Return the (x, y) coordinate for the center point of the cell that contains the specified text.  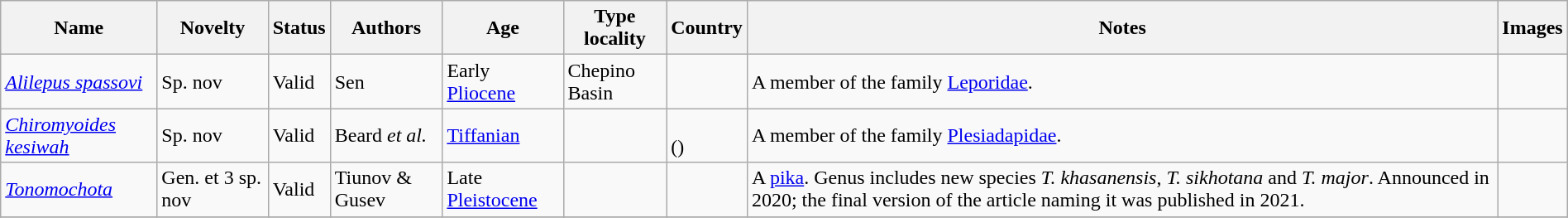
Type locality (615, 28)
Chepino Basin (615, 81)
Gen. et 3 sp. nov (213, 189)
Novelty (213, 28)
Tonomochota (79, 189)
Status (299, 28)
Sen (386, 81)
Country (707, 28)
Notes (1121, 28)
Chiromyoides kesiwah (79, 136)
Early Pliocene (503, 81)
Authors (386, 28)
Name (79, 28)
Age (503, 28)
Tiffanian (503, 136)
Images (1532, 28)
Beard et al. (386, 136)
A member of the family Plesiadapidae. (1121, 136)
A member of the family Leporidae. (1121, 81)
Alilepus spassovi (79, 81)
Tiunov & Gusev (386, 189)
() (707, 136)
Late Pleistocene (503, 189)
